For the text-containing cell, return its midpoint in (x, y) coordinate format. 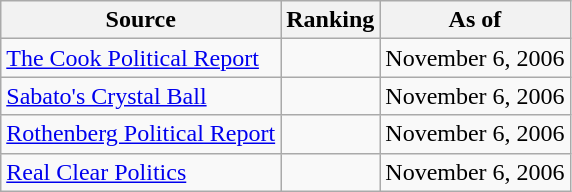
Rothenberg Political Report (141, 134)
The Cook Political Report (141, 58)
Sabato's Crystal Ball (141, 96)
As of (475, 20)
Real Clear Politics (141, 172)
Ranking (330, 20)
Source (141, 20)
